Search for the cell housing the specified text and yield its (x, y) center coordinate. 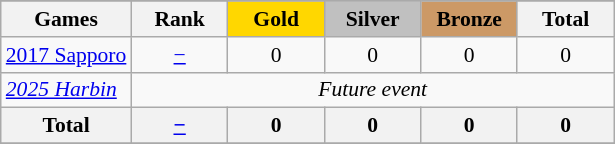
2017 Sapporo (66, 54)
Games (66, 19)
Silver (372, 19)
Future event (372, 90)
Rank (180, 19)
Gold (276, 19)
2025 Harbin (66, 90)
Bronze (470, 19)
